Determine the [X, Y] coordinate at the center of the cell enclosing the given text.  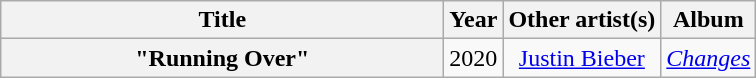
Changes [708, 58]
2020 [474, 58]
Album [708, 20]
Other artist(s) [582, 20]
Title [222, 20]
Justin Bieber [582, 58]
"Running Over" [222, 58]
Year [474, 20]
